Return (X, Y) of the center of cell containing provided text 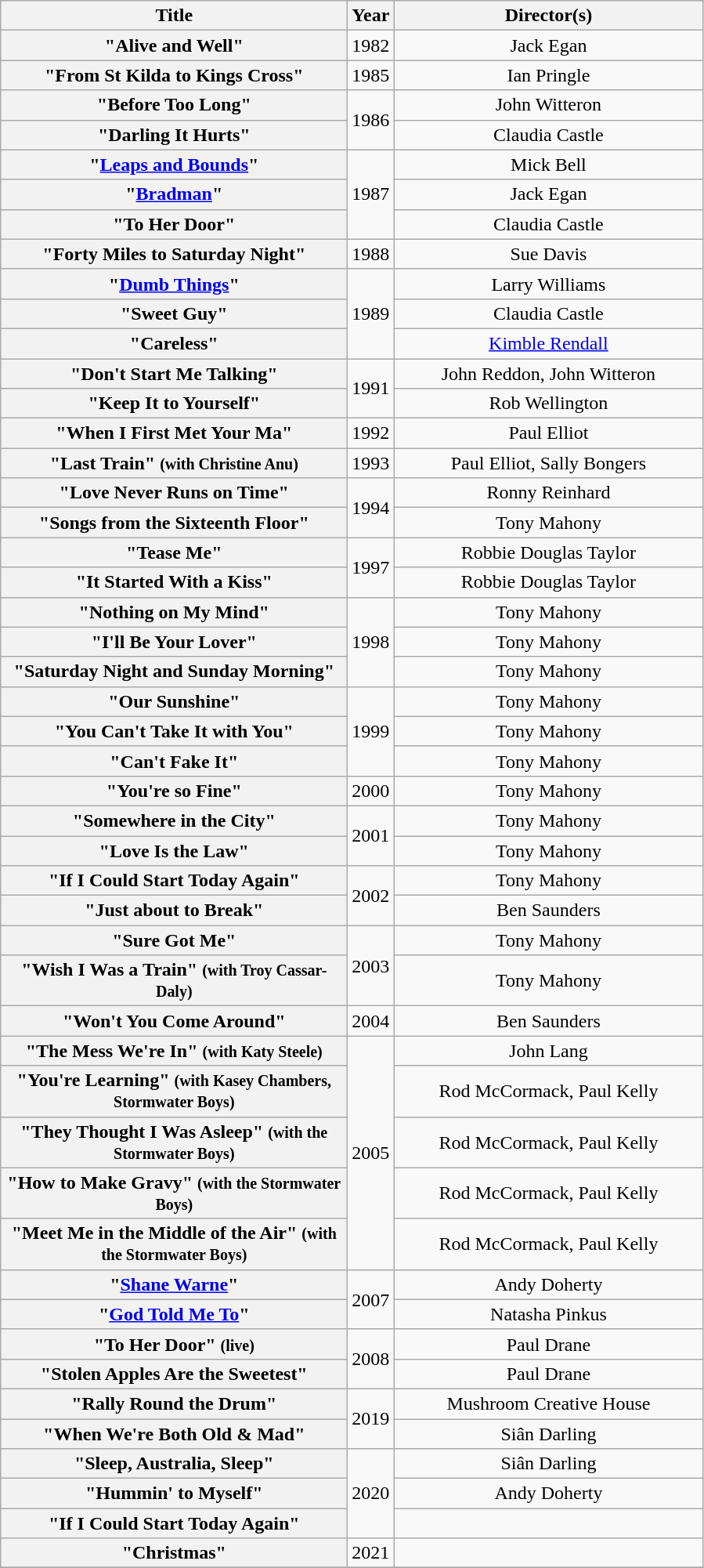
"Don't Start Me Talking" (174, 374)
"You Can't Take It with You" (174, 731)
2008 (371, 1359)
John Lang (548, 1051)
"Leaps and Bounds" (174, 165)
Larry Williams (548, 284)
2005 (371, 1153)
"It Started With a Kiss" (174, 582)
1987 (371, 194)
"Shane Warne" (174, 1284)
Mick Bell (548, 165)
1989 (371, 313)
Paul Elliot (548, 433)
1986 (371, 120)
1982 (371, 45)
"Saturday Night and Sunday Morning" (174, 672)
"Our Sunshine" (174, 701)
"Nothing on My Mind" (174, 612)
"To Her Door" (live) (174, 1344)
"Somewhere in the City" (174, 820)
2003 (371, 965)
"You're so Fine" (174, 791)
2001 (371, 835)
"Just about to Break" (174, 911)
"Christmas" (174, 1553)
"The Mess We're In" (with Katy Steele) (174, 1051)
"Stolen Apples Are the Sweetest" (174, 1374)
"Meet Me in the Middle of the Air" (with the Stormwater Boys) (174, 1244)
"Love Never Runs on Time" (174, 493)
1985 (371, 75)
Year (371, 16)
"Rally Round the Drum" (174, 1403)
"Sleep, Australia, Sleep" (174, 1464)
2007 (371, 1299)
"Forty Miles to Saturday Night" (174, 254)
"How to Make Gravy" (with the Stormwater Boys) (174, 1193)
John Witteron (548, 105)
1994 (371, 508)
"God Told Me To" (174, 1314)
Natasha Pinkus (548, 1314)
2019 (371, 1418)
Ian Pringle (548, 75)
Title (174, 16)
2004 (371, 1021)
1999 (371, 731)
"Sure Got Me" (174, 940)
"Wish I Was a Train" (with Troy Cassar-Daly) (174, 981)
2021 (371, 1553)
1991 (371, 389)
"Sweet Guy" (174, 313)
2002 (371, 896)
"Won't You Come Around" (174, 1021)
Mushroom Creative House (548, 1403)
2000 (371, 791)
"You're Learning" (with Kasey Chambers, Stormwater Boys) (174, 1091)
"Songs from the Sixteenth Floor" (174, 523)
"Love Is the Law" (174, 850)
Paul Elliot, Sally Bongers (548, 463)
1993 (371, 463)
1992 (371, 433)
"Tease Me" (174, 552)
1988 (371, 254)
"Keep It to Yourself" (174, 404)
"When I First Met Your Ma" (174, 433)
Sue Davis (548, 254)
"Dumb Things" (174, 284)
"From St Kilda to Kings Cross" (174, 75)
"They Thought I Was Asleep" (with the Stormwater Boys) (174, 1143)
"Careless" (174, 343)
1998 (371, 642)
2020 (371, 1494)
"Before Too Long" (174, 105)
"Hummin' to Myself" (174, 1494)
Director(s) (548, 16)
"Can't Fake It" (174, 761)
"When We're Both Old & Mad" (174, 1433)
"Bradman" (174, 194)
Kimble Rendall (548, 343)
"Darling It Hurts" (174, 135)
Ronny Reinhard (548, 493)
1997 (371, 567)
"I'll Be Your Lover" (174, 642)
"Alive and Well" (174, 45)
"Last Train" (with Christine Anu) (174, 463)
John Reddon, John Witteron (548, 374)
Rob Wellington (548, 404)
"To Her Door" (174, 224)
